Capture the cell that displays the provided text and extract its (X, Y) central coordinate. 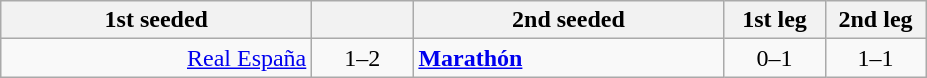
Real España (156, 58)
1st seeded (156, 20)
1–2 (362, 58)
0–1 (774, 58)
Marathón (568, 58)
2nd seeded (568, 20)
1–1 (876, 58)
2nd leg (876, 20)
1st leg (774, 20)
